For the text-containing cell, return its midpoint in (x, y) coordinate format. 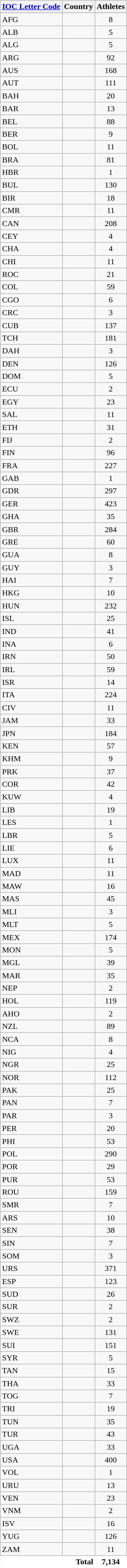
IND (31, 631)
MAD (31, 873)
42 (111, 784)
297 (111, 491)
PRK (31, 771)
21 (111, 274)
COL (31, 287)
TUN (31, 1422)
88 (111, 121)
ITA (31, 695)
284 (111, 529)
VOL (31, 1473)
SUI (31, 1345)
GAB (31, 478)
CHI (31, 262)
TUR (31, 1434)
UGA (31, 1447)
37 (111, 771)
CGO (31, 300)
EGY (31, 402)
290 (111, 1154)
IRN (31, 657)
AFG (31, 19)
GDR (31, 491)
81 (111, 160)
BAR (31, 109)
CRC (31, 312)
423 (111, 504)
Total (47, 1561)
SWE (31, 1332)
NGR (31, 1065)
PER (31, 1128)
SUD (31, 1294)
181 (111, 338)
TAN (31, 1370)
JPN (31, 733)
VNM (31, 1511)
POL (31, 1154)
159 (111, 1192)
SWZ (31, 1320)
ESP (31, 1281)
USA (31, 1460)
BIR (31, 198)
111 (111, 83)
151 (111, 1345)
YUG (31, 1536)
HBR (31, 172)
ALG (31, 45)
14 (111, 682)
184 (111, 733)
DAH (31, 351)
TRI (31, 1409)
MAS (31, 899)
ARS (31, 1218)
AUT (31, 83)
31 (111, 427)
HUN (31, 606)
MAW (31, 886)
38 (111, 1230)
NIG (31, 1052)
96 (111, 453)
26 (111, 1294)
DOM (31, 376)
174 (111, 937)
224 (111, 695)
CUB (31, 325)
JAM (31, 720)
BOL (31, 147)
INA (31, 644)
ARG (31, 58)
URS (31, 1269)
SIN (31, 1243)
TOG (31, 1396)
BAH (31, 96)
112 (111, 1077)
CHA (31, 249)
45 (111, 899)
ECU (31, 389)
FIN (31, 453)
GUY (31, 568)
43 (111, 1434)
NCA (31, 1039)
ISL (31, 619)
PAN (31, 1103)
BUL (31, 185)
HOL (31, 1001)
400 (111, 1460)
50 (111, 657)
POR (31, 1166)
KEN (31, 746)
GHA (31, 516)
ETH (31, 427)
Athletes (111, 7)
GRE (31, 542)
MLI (31, 912)
HAI (31, 580)
ROU (31, 1192)
ISR (31, 682)
MGL (31, 963)
208 (111, 223)
KUW (31, 797)
LES (31, 823)
SUR (31, 1307)
15 (111, 1370)
NEP (31, 988)
CIV (31, 708)
SYR (31, 1358)
GBR (31, 529)
SEN (31, 1230)
SMR (31, 1205)
TCH (31, 338)
NZL (31, 1026)
57 (111, 746)
227 (111, 466)
VEN (31, 1498)
AHO (31, 1014)
SAL (31, 415)
41 (111, 631)
LIB (31, 810)
IOC Letter Code (31, 7)
LIE (31, 848)
371 (111, 1269)
ZAM (31, 1549)
AUS (31, 70)
130 (111, 185)
MAR (31, 976)
137 (111, 325)
FIJ (31, 440)
92 (111, 58)
CAN (31, 223)
131 (111, 1332)
FRA (31, 466)
BRA (31, 160)
Country (79, 7)
BER (31, 134)
NOR (31, 1077)
LBR (31, 835)
MLT (31, 924)
PAK (31, 1090)
ALB (31, 32)
MON (31, 950)
7,134 (111, 1561)
29 (111, 1166)
18 (111, 198)
60 (111, 542)
LUX (31, 861)
123 (111, 1281)
119 (111, 1001)
39 (111, 963)
HKG (31, 593)
URU (31, 1485)
IRL (31, 669)
GUA (31, 555)
COR (31, 784)
232 (111, 606)
KHM (31, 759)
PHI (31, 1141)
MEX (31, 937)
THA (31, 1383)
168 (111, 70)
PAR (31, 1116)
SOM (31, 1256)
ROC (31, 274)
PUR (31, 1179)
DEN (31, 363)
89 (111, 1026)
ISV (31, 1523)
BEL (31, 121)
CEY (31, 236)
CMR (31, 211)
GER (31, 504)
